Scan for the cell matching the given text and deliver its (X, Y) coordinate at center. 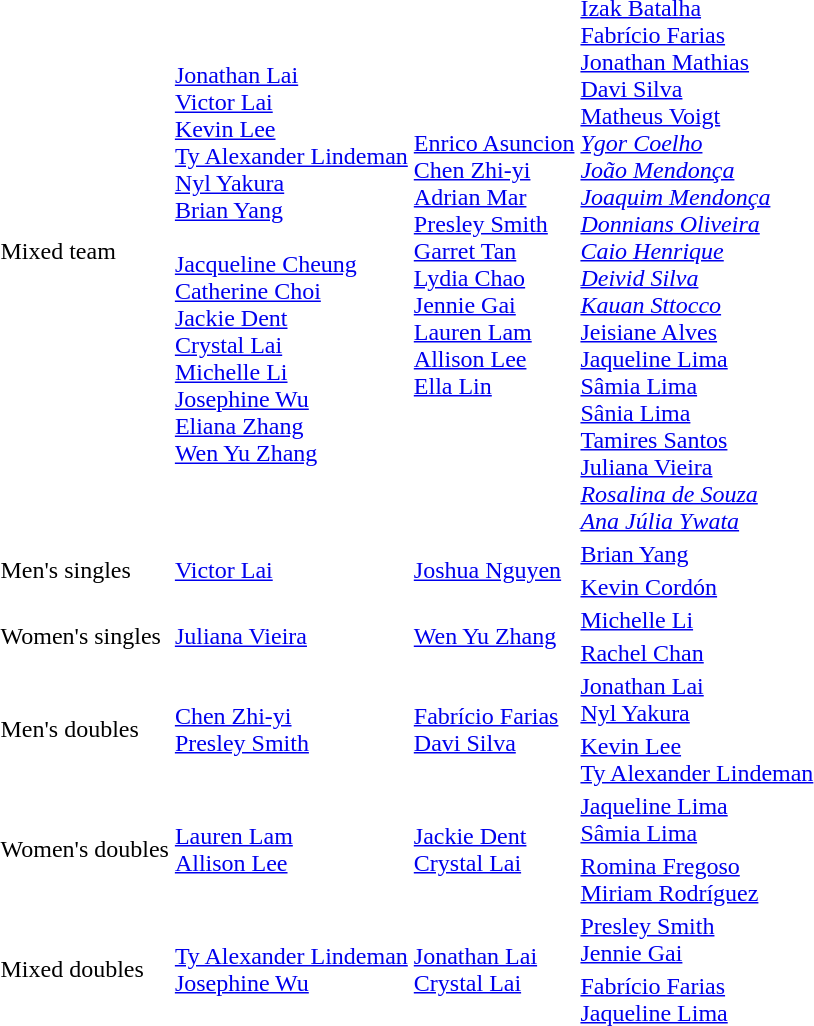
Lauren Lam Allison Lee (291, 850)
Chen Zhi-yi Presley Smith (291, 730)
Victor Lai (291, 570)
Joshua Nguyen (494, 570)
Fabrício Farias Davi Silva (494, 730)
Jackie Dent Crystal Lai (494, 850)
Wen Yu Zhang (494, 636)
Juliana Vieira (291, 636)
